Return (x, y) of the center of cell containing provided text 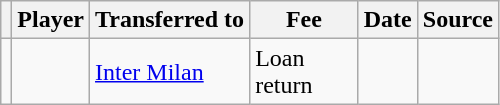
Source (458, 20)
Fee (304, 20)
Player (51, 20)
Date (388, 20)
Transferred to (170, 20)
Inter Milan (170, 72)
Loan return (304, 72)
